Find where the given text appears and provide that cell's center as (X, Y) coordinate. 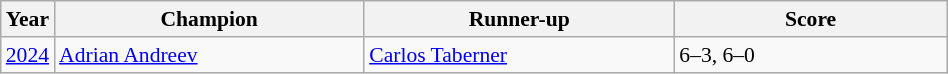
Carlos Taberner (519, 55)
Champion (209, 19)
6–3, 6–0 (810, 55)
Score (810, 19)
Year (28, 19)
Runner-up (519, 19)
Adrian Andreev (209, 55)
2024 (28, 55)
